From the cell containing the given text, extract its center point as [X, Y] coordinate. 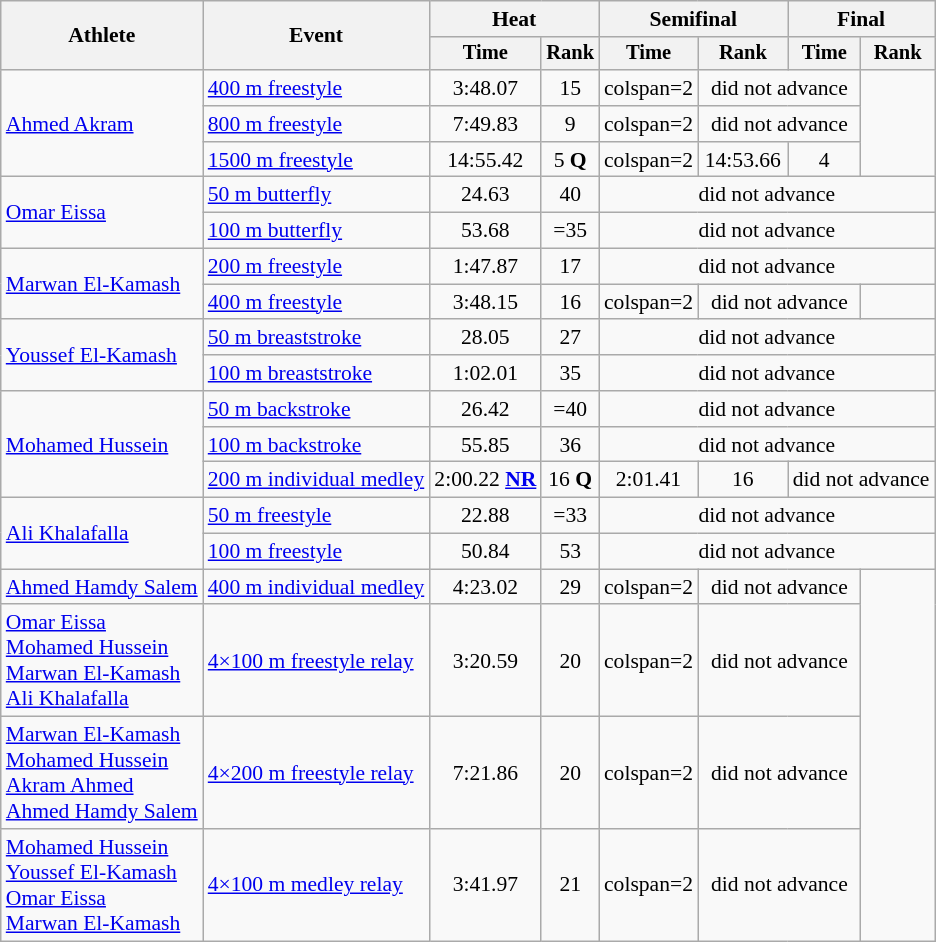
50 m backstroke [316, 409]
3:48.07 [485, 88]
Ahmed Hamdy Salem [102, 587]
17 [570, 267]
40 [570, 195]
Mohamed HusseinYoussef El-KamashOmar EissaMarwan El-Kamash [102, 885]
Final [862, 19]
7:49.83 [485, 124]
55.85 [485, 445]
1500 m freestyle [316, 160]
4×100 m medley relay [316, 885]
3:48.15 [485, 302]
2:00.22 NR [485, 480]
5 Q [570, 160]
Event [316, 36]
200 m freestyle [316, 267]
26.42 [485, 409]
=33 [570, 516]
Mohamed Hussein [102, 444]
Athlete [102, 36]
Omar EissaMohamed HusseinMarwan El-KamashAli Khalafalla [102, 661]
14:55.42 [485, 160]
Youssef El-Kamash [102, 356]
100 m breaststroke [316, 373]
1:02.01 [485, 373]
15 [570, 88]
Ali Khalafalla [102, 534]
53 [570, 552]
Omar Eissa [102, 212]
=35 [570, 231]
800 m freestyle [316, 124]
Marwan El-Kamash [102, 284]
200 m individual medley [316, 480]
24.63 [485, 195]
1:47.87 [485, 267]
22.88 [485, 516]
3:41.97 [485, 885]
4×200 m freestyle relay [316, 773]
Semifinal [694, 19]
4×100 m freestyle relay [316, 661]
Ahmed Akram [102, 124]
100 m freestyle [316, 552]
53.68 [485, 231]
27 [570, 338]
29 [570, 587]
Marwan El-KamashMohamed HusseinAkram AhmedAhmed Hamdy Salem [102, 773]
50.84 [485, 552]
35 [570, 373]
36 [570, 445]
4:23.02 [485, 587]
28.05 [485, 338]
=40 [570, 409]
4 [824, 160]
100 m backstroke [316, 445]
21 [570, 885]
50 m breaststroke [316, 338]
Heat [514, 19]
50 m butterfly [316, 195]
7:21.86 [485, 773]
14:53.66 [743, 160]
16 Q [570, 480]
9 [570, 124]
3:20.59 [485, 661]
2:01.41 [648, 480]
400 m individual medley [316, 587]
100 m butterfly [316, 231]
50 m freestyle [316, 516]
